Detect which cell encompasses the target text, then output its [x, y] center coordinate. 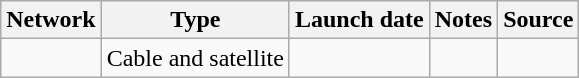
Notes [463, 20]
Type [195, 20]
Cable and satellite [195, 58]
Launch date [359, 20]
Source [538, 20]
Network [51, 20]
